Return the (x, y) coordinate for the center point of the cell that contains the specified text.  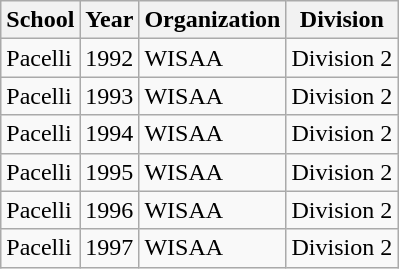
Year (110, 20)
1996 (110, 210)
School (40, 20)
Organization (212, 20)
1994 (110, 134)
1993 (110, 96)
Division (342, 20)
1995 (110, 172)
1992 (110, 58)
1997 (110, 248)
